Identify which cell holds the provided text, then report its [X, Y] central coordinate. 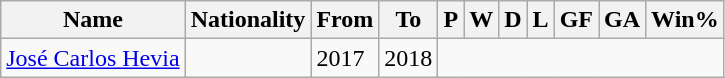
GF [576, 20]
D [513, 20]
Nationality [248, 20]
2017 [345, 58]
José Carlos Hevia [93, 58]
From [345, 20]
P [451, 20]
To [408, 20]
W [482, 20]
L [540, 20]
2018 [408, 58]
GA [622, 20]
Name [93, 20]
Win% [686, 20]
